Scan for the cell matching the given text and deliver its (x, y) coordinate at center. 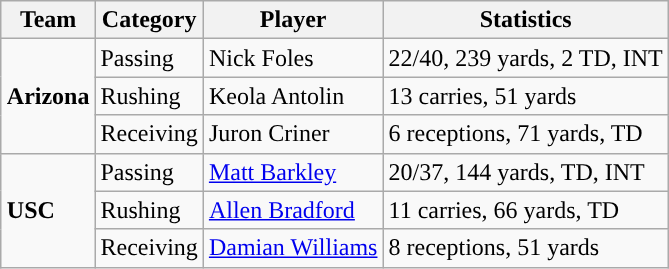
20/37, 144 yards, TD, INT (526, 172)
Keola Antolin (293, 96)
22/40, 239 yards, 2 TD, INT (526, 58)
13 carries, 51 yards (526, 96)
Allen Bradford (293, 210)
Juron Criner (293, 134)
Category (149, 20)
USC (48, 210)
Matt Barkley (293, 172)
Player (293, 20)
11 carries, 66 yards, TD (526, 210)
6 receptions, 71 yards, TD (526, 134)
Team (48, 20)
Arizona (48, 96)
Nick Foles (293, 58)
Statistics (526, 20)
8 receptions, 51 yards (526, 248)
Damian Williams (293, 248)
